Scan for the cell matching the given text and deliver its [X, Y] coordinate at center. 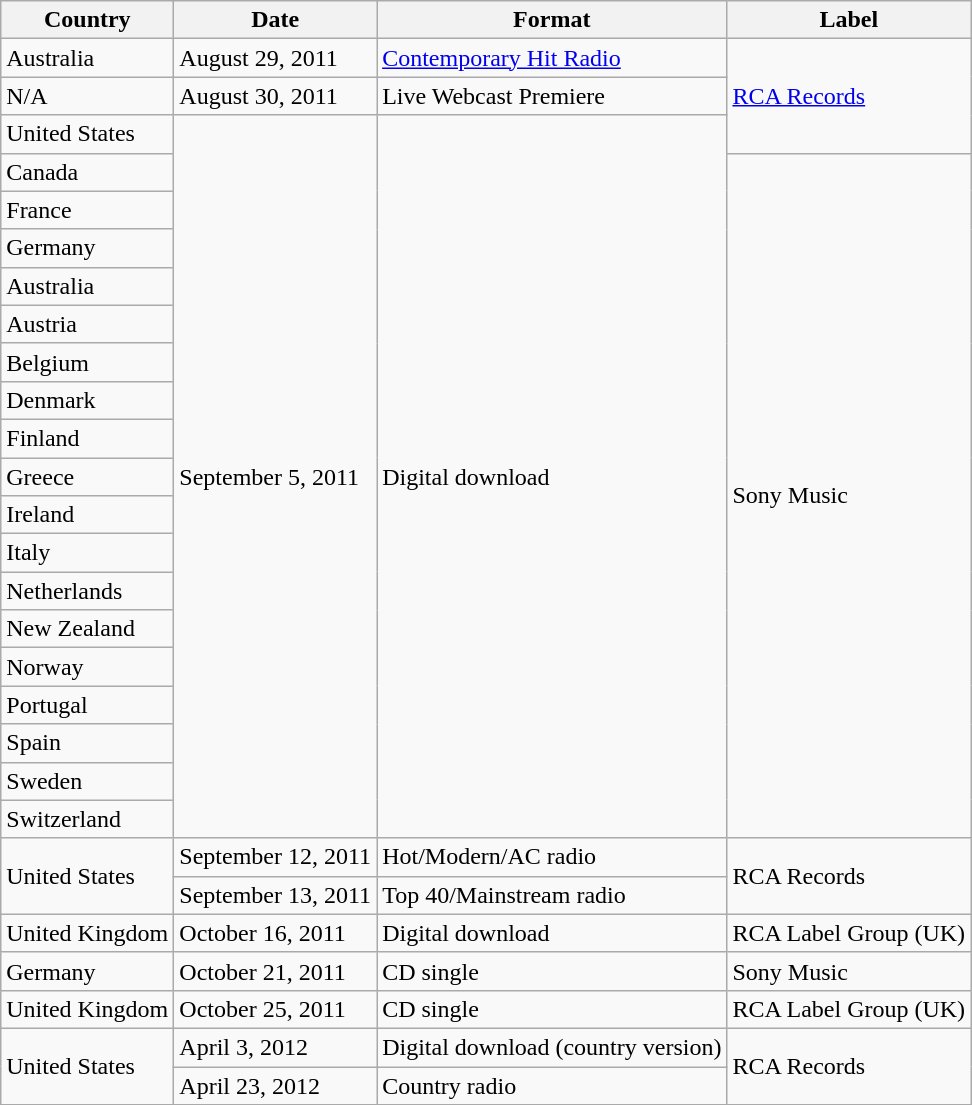
Top 40/Mainstream radio [552, 895]
Austria [88, 324]
Label [849, 20]
Greece [88, 477]
Ireland [88, 515]
Format [552, 20]
Denmark [88, 400]
New Zealand [88, 629]
October 25, 2011 [276, 1009]
Sweden [88, 781]
Date [276, 20]
Netherlands [88, 591]
September 12, 2011 [276, 857]
Canada [88, 172]
September 13, 2011 [276, 895]
Live Webcast Premiere [552, 96]
Italy [88, 553]
October 16, 2011 [276, 933]
August 30, 2011 [276, 96]
September 5, 2011 [276, 476]
Portugal [88, 705]
France [88, 210]
Digital download (country version) [552, 1047]
Switzerland [88, 819]
Country [88, 20]
Norway [88, 667]
April 23, 2012 [276, 1085]
Contemporary Hit Radio [552, 58]
Finland [88, 438]
October 21, 2011 [276, 971]
N/A [88, 96]
April 3, 2012 [276, 1047]
Belgium [88, 362]
Spain [88, 743]
August 29, 2011 [276, 58]
Country radio [552, 1085]
Hot/Modern/AC radio [552, 857]
